Extract the (x, y) coordinate from the center of the cell holding the provided text.  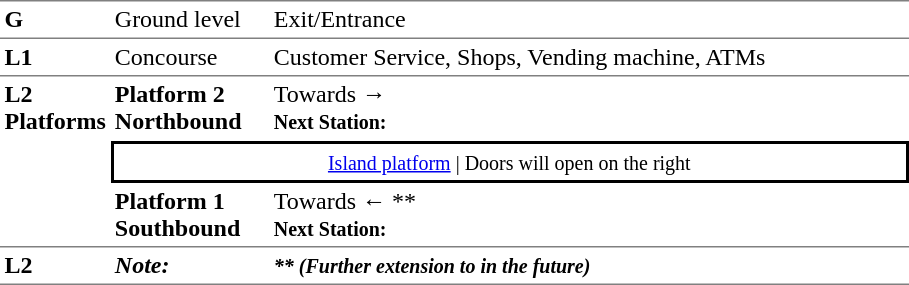
Towards → Next Station: (588, 108)
Ground level (190, 20)
Customer Service, Shops, Vending machine, ATMs (588, 58)
Towards ← **Next Station: (588, 215)
L2Platforms (55, 162)
Island platform | Doors will open on the right (509, 162)
G (55, 20)
L1 (55, 58)
Concourse (190, 58)
Platform 2Northbound (190, 108)
Platform 1Southbound (190, 215)
Exit/Entrance (588, 20)
